Return [X, Y] of the center of cell containing provided text 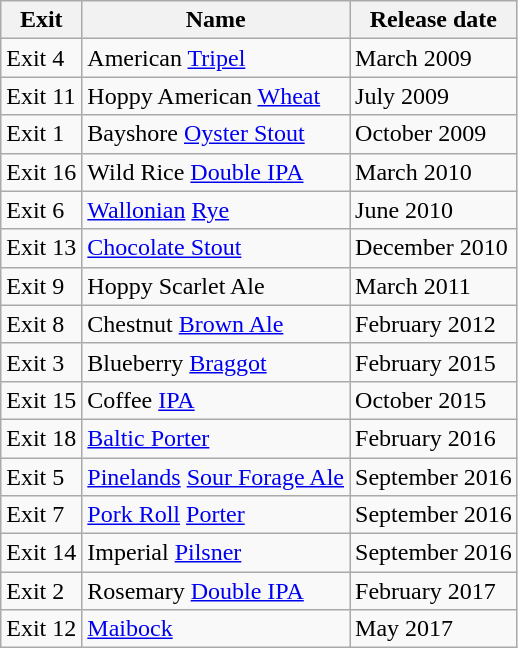
October 2009 [434, 134]
March 2010 [434, 172]
March 2009 [434, 58]
Exit 1 [42, 134]
Exit 18 [42, 438]
Bayshore Oyster Stout [216, 134]
Wallonian Rye [216, 210]
American Tripel [216, 58]
March 2011 [434, 286]
Coffee IPA [216, 400]
Release date [434, 20]
October 2015 [434, 400]
May 2017 [434, 629]
Maibock [216, 629]
Wild Rice Double IPA [216, 172]
Exit 5 [42, 477]
Hoppy Scarlet Ale [216, 286]
Exit 14 [42, 553]
Exit 16 [42, 172]
Imperial Pilsner [216, 553]
Exit 11 [42, 96]
Exit [42, 20]
Exit 8 [42, 324]
February 2015 [434, 362]
Pinelands Sour Forage Ale [216, 477]
February 2012 [434, 324]
Name [216, 20]
February 2017 [434, 591]
Chocolate Stout [216, 248]
Pork Roll Porter [216, 515]
Exit 15 [42, 400]
Exit 4 [42, 58]
Chestnut Brown Ale [216, 324]
Exit 2 [42, 591]
Baltic Porter [216, 438]
Exit 12 [42, 629]
Blueberry Braggot [216, 362]
June 2010 [434, 210]
Hoppy American Wheat [216, 96]
December 2010 [434, 248]
Exit 6 [42, 210]
Exit 7 [42, 515]
Exit 13 [42, 248]
Exit 9 [42, 286]
July 2009 [434, 96]
Rosemary Double IPA [216, 591]
February 2016 [434, 438]
Exit 3 [42, 362]
